Scan for the cell matching the given text and deliver its [x, y] coordinate at center. 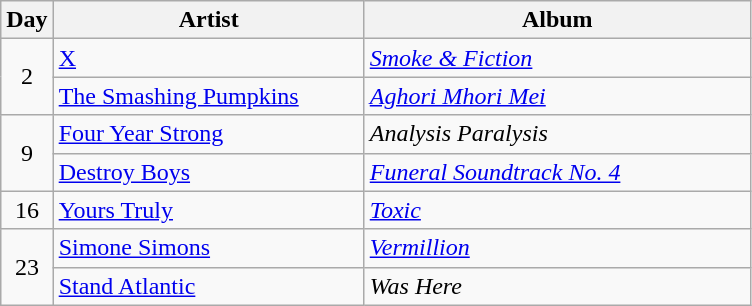
Day [27, 20]
Destroy Boys [208, 172]
23 [27, 267]
Toxic [557, 210]
Album [557, 20]
Artist [208, 20]
Stand Atlantic [208, 286]
Aghori Mhori Mei [557, 96]
Analysis Paralysis [557, 134]
9 [27, 153]
Was Here [557, 286]
X [208, 58]
2 [27, 77]
Simone Simons [208, 248]
16 [27, 210]
Four Year Strong [208, 134]
Smoke & Fiction [557, 58]
Vermillion [557, 248]
The Smashing Pumpkins [208, 96]
Funeral Soundtrack No. 4 [557, 172]
Yours Truly [208, 210]
